Provide the [x, y] coordinate of the cell's center where the given text is located.  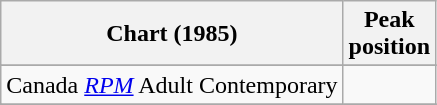
Canada RPM Adult Contemporary [172, 85]
Chart (1985) [172, 34]
Peakposition [389, 34]
